Search for the cell housing the specified text and yield its (x, y) center coordinate. 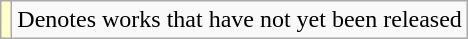
Denotes works that have not yet been released (240, 20)
